Return (X, Y) of the center of cell containing provided text 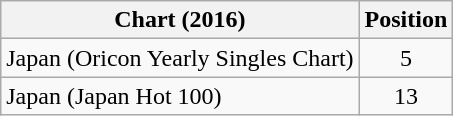
Japan (Japan Hot 100) (180, 96)
Position (406, 20)
Chart (2016) (180, 20)
13 (406, 96)
Japan (Oricon Yearly Singles Chart) (180, 58)
5 (406, 58)
